Determine the (X, Y) coordinate at the center of the cell enclosing the given text.  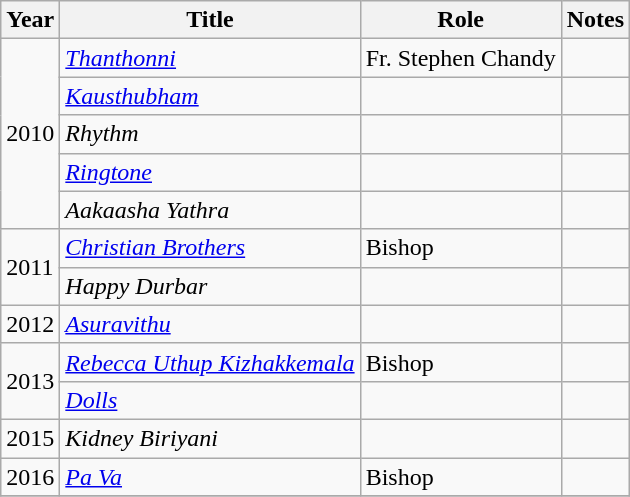
2010 (30, 134)
Thanthonni (210, 58)
Kausthubham (210, 96)
Happy Durbar (210, 286)
Dolls (210, 400)
Asuravithu (210, 324)
Fr. Stephen Chandy (460, 58)
Year (30, 20)
2013 (30, 381)
Title (210, 20)
Notes (595, 20)
Ringtone (210, 172)
Christian Brothers (210, 248)
Kidney Biriyani (210, 438)
2012 (30, 324)
Rebecca Uthup Kizhakkemala (210, 362)
Role (460, 20)
Aakaasha Yathra (210, 210)
2016 (30, 477)
2011 (30, 267)
Rhythm (210, 134)
Pa Va (210, 477)
2015 (30, 438)
